Scan for the cell matching the given text and deliver its (x, y) coordinate at center. 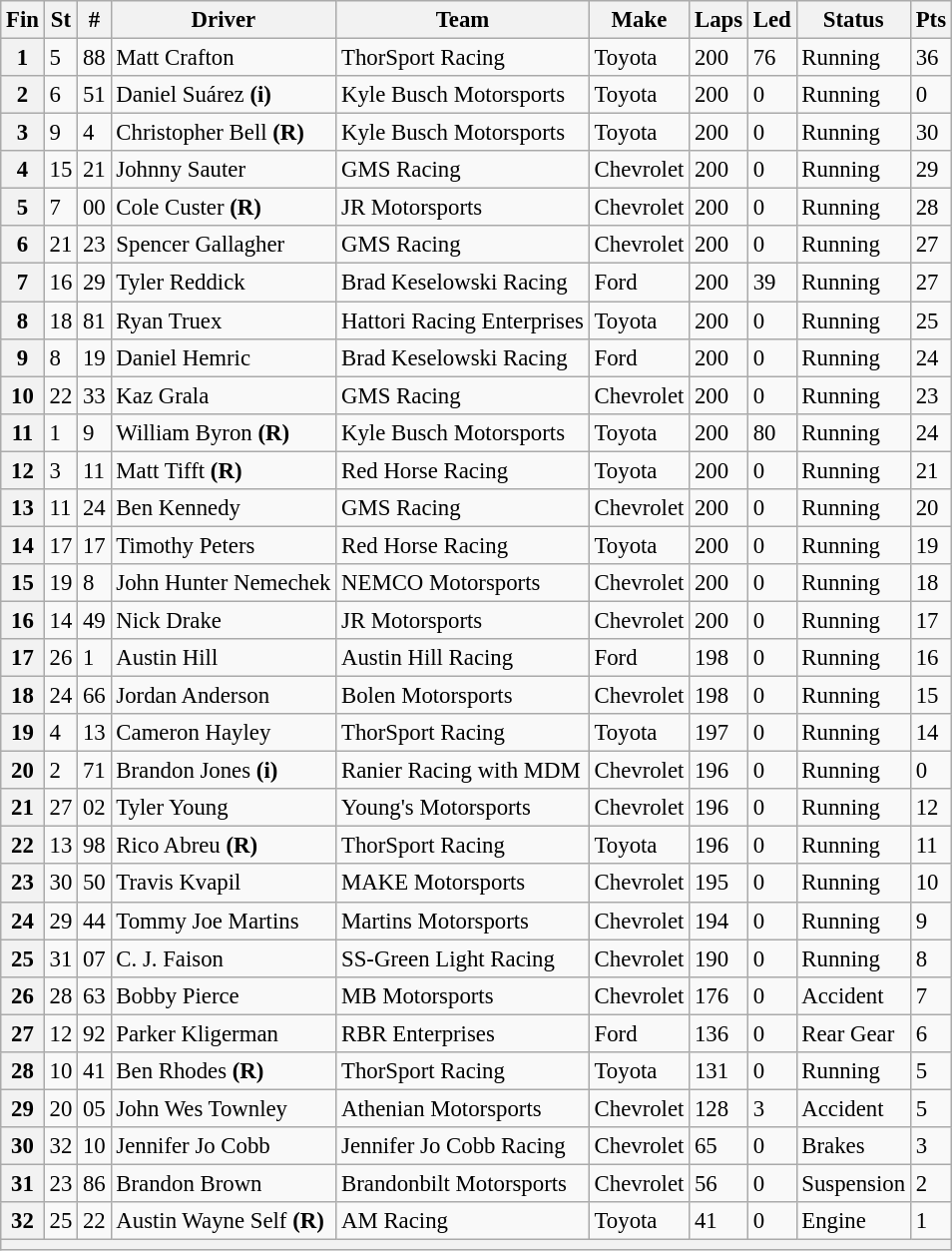
Tommy Joe Martins (224, 921)
136 (718, 1033)
Bolen Motorsports (463, 696)
98 (94, 846)
Daniel Hemric (224, 357)
44 (94, 921)
Jennifer Jo Cobb (224, 1146)
Johnny Sauter (224, 170)
Bobby Pierce (224, 995)
Nick Drake (224, 620)
Make (639, 20)
36 (930, 58)
Travis Kvapil (224, 884)
Christopher Bell (R) (224, 133)
Cameron Hayley (224, 733)
Ben Rhodes (R) (224, 1071)
Ben Kennedy (224, 508)
John Hunter Nemechek (224, 583)
Young's Motorsports (463, 808)
71 (94, 771)
Daniel Suárez (i) (224, 95)
Ryan Truex (224, 320)
Hattori Racing Enterprises (463, 320)
Spencer Gallagher (224, 245)
William Byron (R) (224, 432)
Brandon Brown (224, 1183)
128 (718, 1108)
Pts (930, 20)
Rear Gear (853, 1033)
76 (772, 58)
Matt Tifft (R) (224, 470)
Tyler Reddick (224, 283)
197 (718, 733)
05 (94, 1108)
51 (94, 95)
63 (94, 995)
John Wes Townley (224, 1108)
86 (94, 1183)
07 (94, 958)
Parker Kligerman (224, 1033)
Cole Custer (R) (224, 208)
Fin (23, 20)
RBR Enterprises (463, 1033)
Driver (224, 20)
80 (772, 432)
Timothy Peters (224, 545)
65 (718, 1146)
# (94, 20)
MAKE Motorsports (463, 884)
Engine (853, 1221)
Austin Wayne Self (R) (224, 1221)
Laps (718, 20)
49 (94, 620)
Team (463, 20)
33 (94, 395)
Jennifer Jo Cobb Racing (463, 1146)
Martins Motorsports (463, 921)
02 (94, 808)
Brandonbilt Motorsports (463, 1183)
SS-Green Light Racing (463, 958)
Athenian Motorsports (463, 1108)
Tyler Young (224, 808)
Status (853, 20)
88 (94, 58)
Austin Hill Racing (463, 658)
Matt Crafton (224, 58)
Suspension (853, 1183)
Led (772, 20)
Rico Abreu (R) (224, 846)
Jordan Anderson (224, 696)
194 (718, 921)
131 (718, 1071)
195 (718, 884)
81 (94, 320)
AM Racing (463, 1221)
56 (718, 1183)
50 (94, 884)
Brandon Jones (i) (224, 771)
Kaz Grala (224, 395)
C. J. Faison (224, 958)
Ranier Racing with MDM (463, 771)
92 (94, 1033)
St (60, 20)
39 (772, 283)
Austin Hill (224, 658)
176 (718, 995)
190 (718, 958)
Brakes (853, 1146)
66 (94, 696)
00 (94, 208)
NEMCO Motorsports (463, 583)
MB Motorsports (463, 995)
